Pinpoint the cell where the given text exists, returning its (x, y) midpoint coordinate. 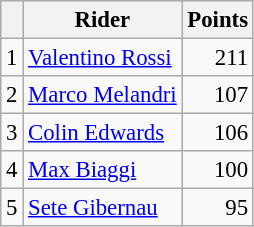
4 (12, 170)
2 (12, 95)
Max Biaggi (102, 170)
95 (218, 208)
211 (218, 58)
Valentino Rossi (102, 58)
106 (218, 133)
Rider (102, 20)
Marco Melandri (102, 95)
Sete Gibernau (102, 208)
100 (218, 170)
3 (12, 133)
5 (12, 208)
107 (218, 95)
1 (12, 58)
Points (218, 20)
Colin Edwards (102, 133)
